Scan for the cell matching the given text and deliver its [X, Y] coordinate at center. 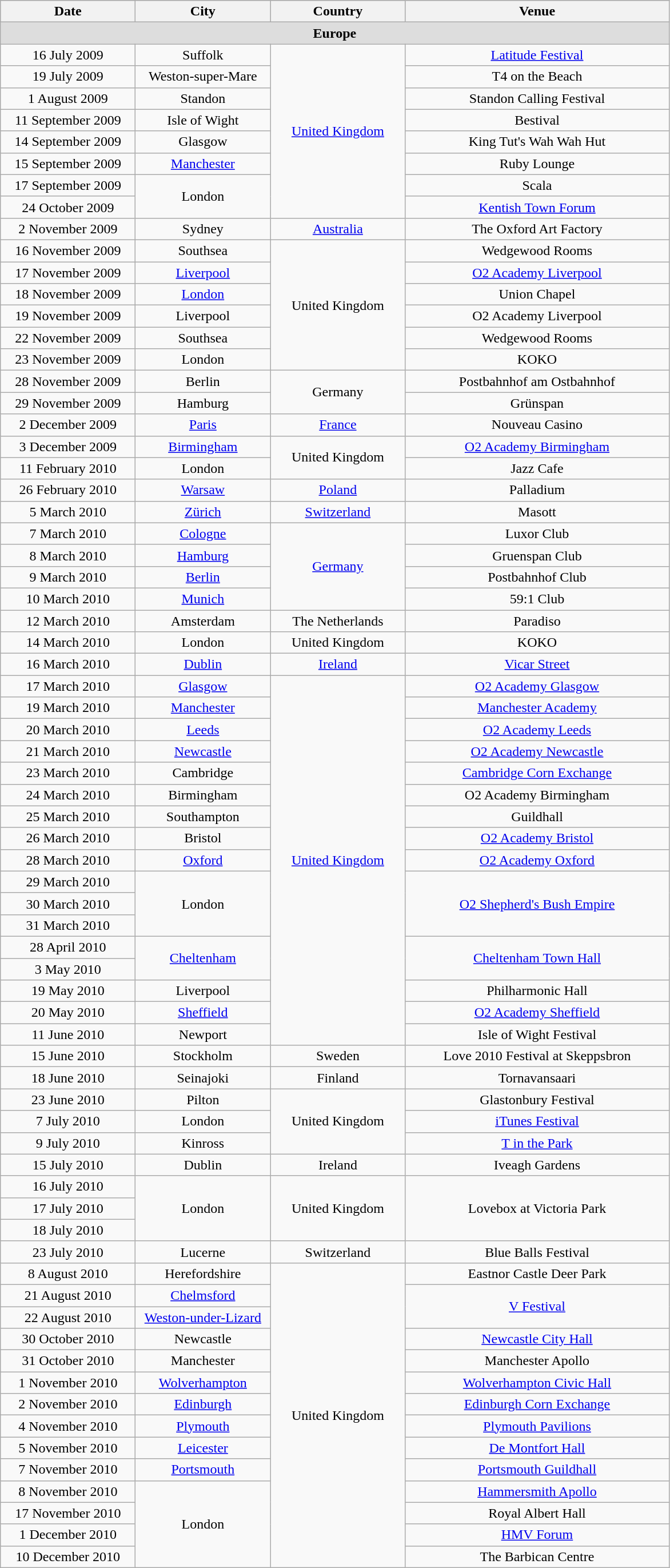
2 December 2009 [68, 425]
16 July 2009 [68, 55]
Bestival [537, 120]
Cheltenham [203, 958]
7 November 2010 [68, 1470]
Guildhall [537, 817]
Europe [335, 33]
Leicester [203, 1448]
10 December 2010 [68, 1557]
19 November 2009 [68, 316]
10 March 2010 [68, 599]
11 February 2010 [68, 468]
O2 Academy Bristol [537, 838]
Seinajoki [203, 1078]
De Montfort Hall [537, 1448]
O2 Shepherd's Bush Empire [537, 904]
28 April 2010 [68, 947]
16 March 2010 [68, 664]
Finland [338, 1078]
Suffolk [203, 55]
8 November 2010 [68, 1491]
Amsterdam [203, 620]
Plymouth Pavilions [537, 1426]
Postbahnhof am Ostbahnhof [537, 381]
City [203, 11]
Postbahnhof Club [537, 577]
Edinburgh [203, 1404]
Newport [203, 1034]
O2 Academy Leeds [537, 730]
29 November 2009 [68, 403]
Glastonbury Festival [537, 1100]
Stockholm [203, 1056]
Country [338, 11]
Pilton [203, 1100]
Cambridge Corn Exchange [537, 773]
Vicar Street [537, 664]
Paris [203, 425]
31 March 2010 [68, 925]
18 June 2010 [68, 1078]
O2 Academy Sheffield [537, 1013]
9 July 2010 [68, 1143]
25 March 2010 [68, 817]
T in the Park [537, 1143]
11 June 2010 [68, 1034]
Paradiso [537, 620]
Wolverhampton Civic Hall [537, 1383]
Kentish Town Forum [537, 207]
5 March 2010 [68, 512]
8 March 2010 [68, 555]
Scala [537, 185]
Lovebox at Victoria Park [537, 1208]
O2 Academy Newcastle [537, 751]
Cologne [203, 534]
16 July 2010 [68, 1187]
Weston-under-Lizard [203, 1317]
Portsmouth [203, 1470]
Edinburgh Corn Exchange [537, 1404]
Philharmonic Hall [537, 991]
Chelmsford [203, 1295]
21 August 2010 [68, 1295]
15 July 2010 [68, 1165]
Wolverhampton [203, 1383]
Luxor Club [537, 534]
3 December 2009 [68, 447]
Palladium [537, 490]
Manchester Apollo [537, 1361]
Warsaw [203, 490]
Latitude Festival [537, 55]
Eastnor Castle Deer Park [537, 1273]
Love 2010 Festival at Skeppsbron [537, 1056]
59:1 Club [537, 599]
Zürich [203, 512]
Cambridge [203, 773]
28 March 2010 [68, 860]
20 March 2010 [68, 730]
Masott [537, 512]
8 August 2010 [68, 1273]
HMV Forum [537, 1535]
9 March 2010 [68, 577]
Isle of Wight Festival [537, 1034]
Southampton [203, 817]
22 November 2009 [68, 338]
30 October 2010 [68, 1339]
Royal Albert Hall [537, 1513]
2 November 2009 [68, 229]
Portsmouth Guildhall [537, 1470]
21 March 2010 [68, 751]
Standon Calling Festival [537, 98]
Plymouth [203, 1426]
Isle of Wight [203, 120]
29 March 2010 [68, 882]
The Netherlands [338, 620]
King Tut's Wah Wah Hut [537, 142]
Lucerne [203, 1252]
Munich [203, 599]
17 July 2010 [68, 1208]
Sydney [203, 229]
T4 on the Beach [537, 77]
Jazz Cafe [537, 468]
Ruby Lounge [537, 164]
17 November 2009 [68, 273]
16 November 2009 [68, 250]
14 March 2010 [68, 643]
Weston-super-Mare [203, 77]
Newcastle City Hall [537, 1339]
Iveagh Gardens [537, 1165]
1 August 2009 [68, 98]
23 July 2010 [68, 1252]
Venue [537, 11]
Poland [338, 490]
15 June 2010 [68, 1056]
Grünspan [537, 403]
1 December 2010 [68, 1535]
Bristol [203, 838]
Standon [203, 98]
28 November 2009 [68, 381]
5 November 2010 [68, 1448]
22 August 2010 [68, 1317]
19 March 2010 [68, 708]
17 November 2010 [68, 1513]
Australia [338, 229]
Tornavansaari [537, 1078]
The Oxford Art Factory [537, 229]
14 September 2009 [68, 142]
Leeds [203, 730]
30 March 2010 [68, 904]
1 November 2010 [68, 1383]
O2 Academy Glasgow [537, 686]
Manchester Academy [537, 708]
18 July 2010 [68, 1230]
23 March 2010 [68, 773]
7 March 2010 [68, 534]
19 May 2010 [68, 991]
23 November 2009 [68, 360]
V Festival [537, 1306]
Blue Balls Festival [537, 1252]
Date [68, 11]
3 May 2010 [68, 969]
Sweden [338, 1056]
31 October 2010 [68, 1361]
The Barbican Centre [537, 1557]
iTunes Festival [537, 1121]
France [338, 425]
Nouveau Casino [537, 425]
26 March 2010 [68, 838]
11 September 2009 [68, 120]
Gruenspan Club [537, 555]
24 October 2009 [68, 207]
15 September 2009 [68, 164]
2 November 2010 [68, 1404]
12 March 2010 [68, 620]
17 March 2010 [68, 686]
Herefordshire [203, 1273]
26 February 2010 [68, 490]
O2 Academy Oxford [537, 860]
Hammersmith Apollo [537, 1491]
19 July 2009 [68, 77]
Kinross [203, 1143]
Oxford [203, 860]
Sheffield [203, 1013]
Cheltenham Town Hall [537, 958]
23 June 2010 [68, 1100]
20 May 2010 [68, 1013]
24 March 2010 [68, 795]
4 November 2010 [68, 1426]
Union Chapel [537, 295]
7 July 2010 [68, 1121]
17 September 2009 [68, 185]
18 November 2009 [68, 295]
